Locate the cell with the specified text and output its [x, y] center coordinate. 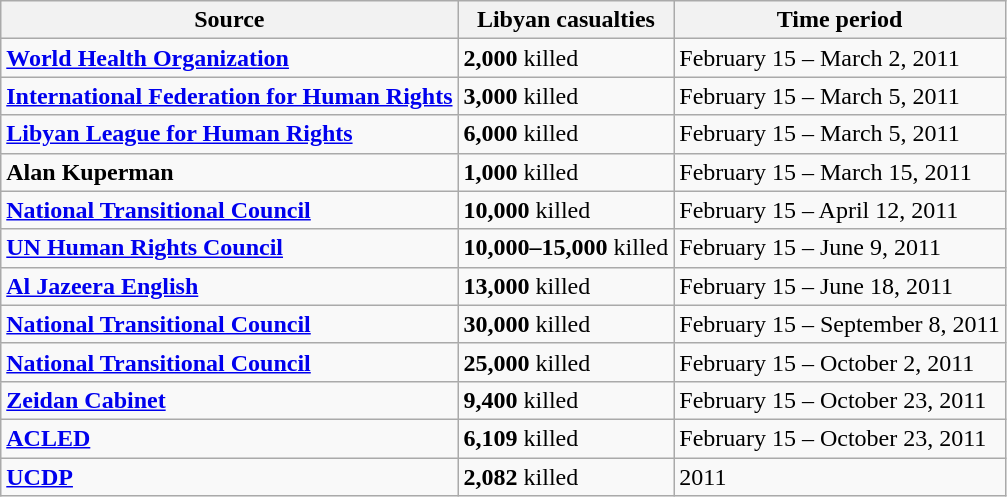
25,000 killed [566, 362]
30,000 killed [566, 324]
February 15 – June 18, 2011 [840, 286]
9,400 killed [566, 400]
3,000 killed [566, 96]
2011 [840, 477]
February 15 – October 2, 2011 [840, 362]
International Federation for Human Rights [230, 96]
2,082 killed [566, 477]
Time period [840, 20]
February 15 – April 12, 2011 [840, 210]
Al Jazeera English [230, 286]
6,109 killed [566, 438]
February 15 – March 2, 2011 [840, 58]
Zeidan Cabinet [230, 400]
Alan Kuperman [230, 172]
UN Human Rights Council [230, 248]
ACLED [230, 438]
UCDP [230, 477]
Source [230, 20]
February 15 – March 15, 2011 [840, 172]
6,000 killed [566, 134]
2,000 killed [566, 58]
13,000 killed [566, 286]
10,000–15,000 killed [566, 248]
February 15 – June 9, 2011 [840, 248]
Libyan League for Human Rights [230, 134]
World Health Organization [230, 58]
1,000 killed [566, 172]
February 15 – September 8, 2011 [840, 324]
10,000 killed [566, 210]
Libyan casualties [566, 20]
